Detect which cell encompasses the target text, then output its (x, y) center coordinate. 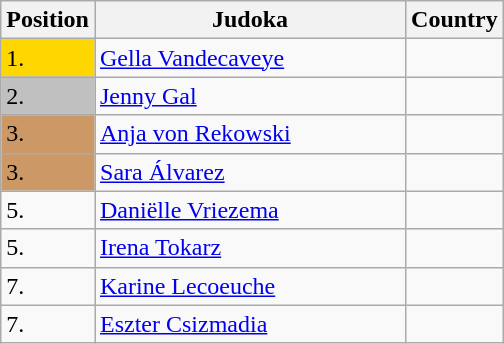
1. (48, 58)
Karine Lecoeuche (250, 286)
Anja von Rekowski (250, 134)
2. (48, 96)
Eszter Csizmadia (250, 324)
Judoka (250, 20)
Gella Vandecaveye (250, 58)
Position (48, 20)
Jenny Gal (250, 96)
Country (455, 20)
Sara Álvarez (250, 172)
Irena Tokarz (250, 248)
Daniëlle Vriezema (250, 210)
